Pinpoint the cell where the given text exists, returning its (X, Y) midpoint coordinate. 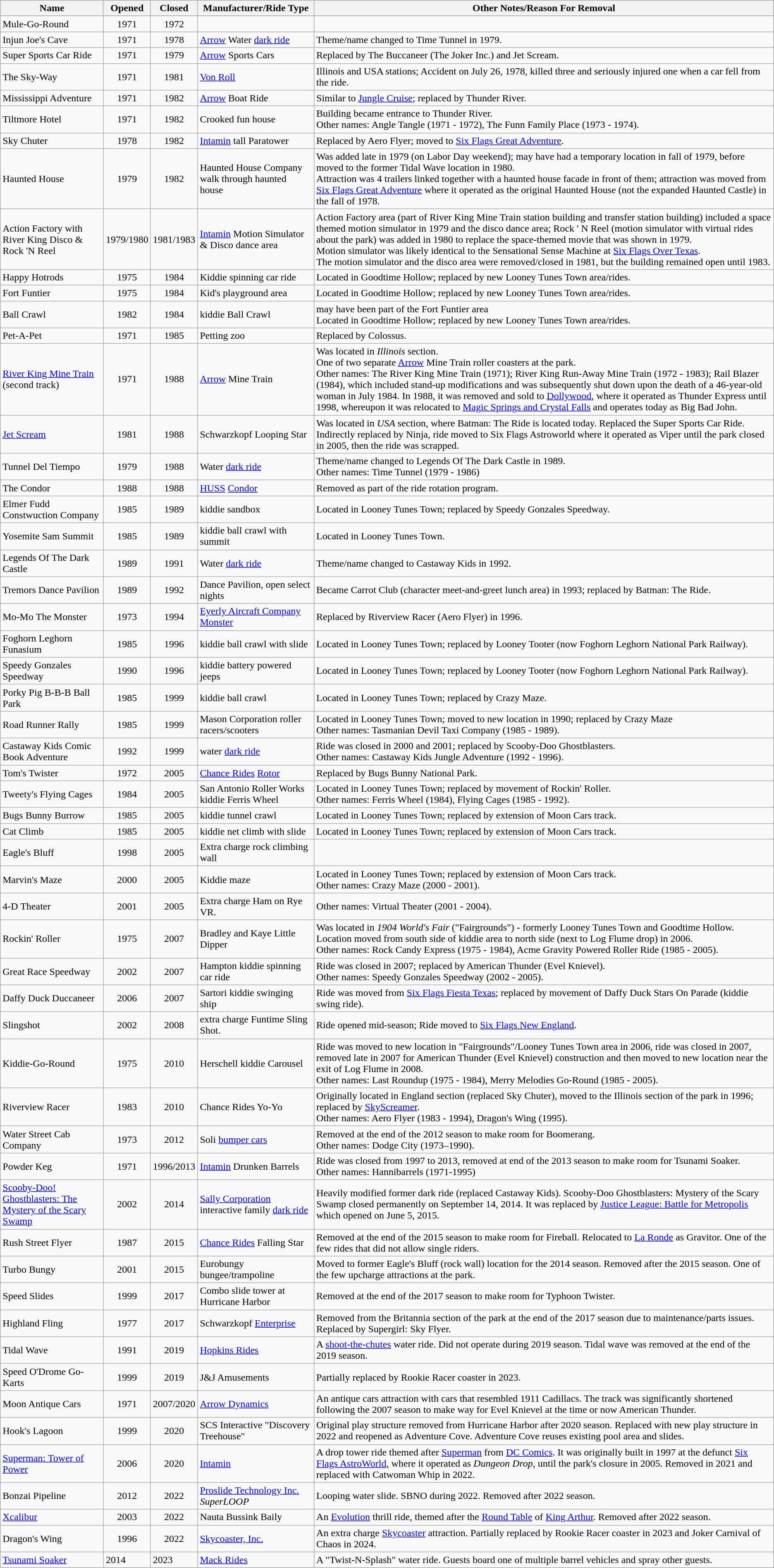
Water Street Cab Company (52, 1139)
kiddie ball crawl with summit (256, 536)
The Condor (52, 488)
Manufacturer/Ride Type (256, 8)
kiddie sandbox (256, 510)
Superman: Tower of Power (52, 1463)
Arrow Mine Train (256, 380)
Yosemite Sam Summit (52, 536)
2000 (127, 879)
Became Carrot Club (character meet-and-greet lunch area) in 1993; replaced by Batman: The Ride. (544, 590)
Road Runner Rally (52, 725)
Chance Rides Rotor (256, 773)
Action Factory with River King Disco & Rock 'N Reel (52, 239)
An extra charge Skycoaster attraction. Partially replaced by Rookie Racer coaster in 2023 and Joker Carnival of Chaos in 2024. (544, 1539)
Extra charge Ham on Rye VR. (256, 907)
Super Sports Car Ride (52, 55)
Castaway Kids Comic Book Adventure (52, 751)
Located in Looney Tunes Town; moved to new location in 1990; replaced by Crazy MazeOther names: Tasmanian Devil Taxi Company (1985 - 1989). (544, 725)
Speed O'Drome Go-Karts (52, 1377)
Mule-Go-Round (52, 24)
Replaced by Bugs Bunny National Park. (544, 773)
Haunted House Company walk through haunted house (256, 179)
Combo slide tower at Hurricane Harbor (256, 1296)
Proslide Technology Inc. SuperLOOP (256, 1496)
Sally Corporation interactive family dark ride (256, 1204)
Removed at the end of the 2012 season to make room for Boomerang.Other names: Dodge City (1973–1990). (544, 1139)
Kid's playground area (256, 293)
Kiddie-Go-Round (52, 1063)
Similar to Jungle Cruise; replaced by Thunder River. (544, 98)
HUSS Condor (256, 488)
Building became entrance to Thunder River.Other names: Angle Tangle (1971 - 1972), The Funn Family Place (1973 - 1974). (544, 119)
A shoot-the-chutes water ride. Did not operate during 2019 season. Tidal wave was removed at the end of the 2019 season. (544, 1350)
water dark ride (256, 751)
Injun Joe's Cave (52, 40)
Speed Slides (52, 1296)
Illinois and USA stations; Accident on July 26, 1978, killed three and seriously injured one when a car fell from the ride. (544, 77)
Ride was closed in 2000 and 2001; replaced by Scooby-Doo Ghostblasters.Other names: Castaway Kids Jungle Adventure (1992 - 1996). (544, 751)
Scooby-Doo! Ghostblasters: The Mystery of the Scary Swamp (52, 1204)
Sky Chuter (52, 141)
Looping water slide. SBNO during 2022. Removed after 2022 season. (544, 1496)
Bugs Bunny Burrow (52, 816)
1990 (127, 671)
4-D Theater (52, 907)
Mississippi Adventure (52, 98)
Intamin Drunken Barrels (256, 1166)
Dance Pavilion, open select nights (256, 590)
Tsunami Soaker (52, 1560)
kiddie tunnel crawl (256, 816)
1981/1983 (174, 239)
Tweety's Flying Cages (52, 794)
Ride was closed in 2007; replaced by American Thunder (Evel Knievel).Other names: Speedy Gonzales Speedway (2002 - 2005). (544, 971)
kiddie ball crawl (256, 697)
Tom's Twister (52, 773)
Arrow Boat Ride (256, 98)
Bonzai Pipeline (52, 1496)
Elmer Fudd Constwuction Company (52, 510)
Great Race Speedway (52, 971)
Ball Crawl (52, 314)
Kiddie spinning car ride (256, 277)
Mason Corporation roller racers/scooters (256, 725)
1994 (174, 617)
Hopkins Rides (256, 1350)
Kiddie maze (256, 879)
Speedy Gonzales Speedway (52, 671)
kiddie Ball Crawl (256, 314)
Tidal Wave (52, 1350)
1996/2013 (174, 1166)
SCS Interactive "Discovery Treehouse" (256, 1431)
Replaced by Riverview Racer (Aero Flyer) in 1996. (544, 617)
2008 (174, 1025)
Eyerly Aircraft Company Monster (256, 617)
Highland Fling (52, 1324)
Theme/name changed to Time Tunnel in 1979. (544, 40)
Xcalibur (52, 1517)
Located in Looney Tunes Town. (544, 536)
Von Roll (256, 77)
Mack Rides (256, 1560)
Marvin's Maze (52, 879)
Ride was closed from 1997 to 2013, removed at end of the 2013 season to make room for Tsunami Soaker.Other names: Hannibarrels (1971-1995) (544, 1166)
Bradley and Kaye Little Dipper (256, 939)
J&J Amusements (256, 1377)
Arrow Sports Cars (256, 55)
Powder Keg (52, 1166)
Herschell kiddie Carousel (256, 1063)
1977 (127, 1324)
Nauta Bussink Baily (256, 1517)
may have been part of the Fort Funtier areaLocated in Goodtime Hollow; replaced by new Looney Tunes Town area/rides. (544, 314)
Sartori kiddie swinging ship (256, 998)
Legends Of The Dark Castle (52, 563)
Rush Street Flyer (52, 1242)
Soli bumper cars (256, 1139)
Intamin tall Paratower (256, 141)
Intamin (256, 1463)
Crooked fun house (256, 119)
Foghorn Leghorn Funasium (52, 644)
San Antonio Roller Works kiddie Ferris Wheel (256, 794)
1987 (127, 1242)
Dragon's Wing (52, 1539)
Petting zoo (256, 336)
Fort Funtier (52, 293)
Eagle's Bluff (52, 853)
The Sky-Way (52, 77)
kiddie battery powered jeeps (256, 671)
2023 (174, 1560)
Schwarzkopf Looping Star (256, 434)
River King Mine Train (second track) (52, 380)
Closed (174, 8)
Arrow Dynamics (256, 1404)
Removed as part of the ride rotation program. (544, 488)
Ride opened mid-season; Ride moved to Six Flags New England. (544, 1025)
kiddie ball crawl with slide (256, 644)
Porky Pig B-B-B Ball Park (52, 697)
Tiltmore Hotel (52, 119)
Located in Looney Tunes Town; replaced by extension of Moon Cars track.Other names: Crazy Maze (2000 - 2001). (544, 879)
Cat Climb (52, 831)
Replaced by Aero Flyer; moved to Six Flags Great Adventure. (544, 141)
Chance Rides Yo-Yo (256, 1107)
Slingshot (52, 1025)
Chance Rides Falling Star (256, 1242)
1998 (127, 853)
Extra charge rock climbing wall (256, 853)
Eurobungy bungee/trampoline (256, 1270)
2003 (127, 1517)
Skycoaster, Inc. (256, 1539)
Moon Antique Cars (52, 1404)
Other Notes/Reason For Removal (544, 8)
Partially replaced by Rookie Racer coaster in 2023. (544, 1377)
A "Twist-N-Splash" water ride. Guests board one of multiple barrel vehicles and spray other guests. (544, 1560)
2007/2020 (174, 1404)
Located in Looney Tunes Town; replaced by Speedy Gonzales Speedway. (544, 510)
Located in Looney Tunes Town; replaced by Crazy Maze. (544, 697)
Tunnel Del Tiempo (52, 467)
Theme/name changed to Castaway Kids in 1992. (544, 563)
Tremors Dance Pavilion (52, 590)
An Evolution thrill ride, themed after the Round Table of King Arthur. Removed after 2022 season. (544, 1517)
Pet-A-Pet (52, 336)
Happy Hotrods (52, 277)
Rockin' Roller (52, 939)
Arrow Water dark ride (256, 40)
Other names: Virtual Theater (2001 - 2004). (544, 907)
Removed at the end of the 2017 season to make room for Typhoon Twister. (544, 1296)
Haunted House (52, 179)
Name (52, 8)
Schwarzkopf Enterprise (256, 1324)
Intamin Motion Simulator & Disco dance area (256, 239)
1979/1980 (127, 239)
1983 (127, 1107)
Theme/name changed to Legends Of The Dark Castle in 1989.Other names: Time Tunnel (1979 - 1986) (544, 467)
Daffy Duck Duccaneer (52, 998)
Replaced by Colossus. (544, 336)
Mo-Mo The Monster (52, 617)
Opened (127, 8)
Ride was moved from Six Flags Fiesta Texas; replaced by movement of Daffy Duck Stars On Parade (kiddie swing ride). (544, 998)
Turbo Bungy (52, 1270)
Hook's Lagoon (52, 1431)
Riverview Racer (52, 1107)
extra charge Funtime Sling Shot. (256, 1025)
kiddie net climb with slide (256, 831)
Replaced by The Buccaneer (The Joker Inc.) and Jet Scream. (544, 55)
Located in Looney Tunes Town; replaced by movement of Rockin' Roller.Other names: Ferris Wheel (1984), Flying Cages (1985 - 1992). (544, 794)
Hampton kiddie spinning car ride (256, 971)
Jet Scream (52, 434)
Removed from the Britannia section of the park at the end of the 2017 season due to maintenance/parts issues. Replaced by Supergirl: Sky Flyer. (544, 1324)
